Capture the cell that displays the provided text and extract its (X, Y) central coordinate. 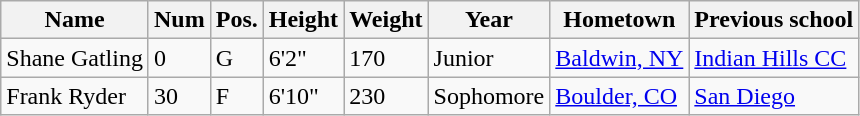
Year (489, 20)
Hometown (620, 20)
Baldwin, NY (620, 58)
Junior (489, 58)
Shane Gatling (75, 58)
F (236, 96)
Weight (386, 20)
Name (75, 20)
Frank Ryder (75, 96)
Sophomore (489, 96)
Previous school (774, 20)
230 (386, 96)
0 (179, 58)
G (236, 58)
170 (386, 58)
Indian Hills CC (774, 58)
Num (179, 20)
30 (179, 96)
6'2" (303, 58)
San Diego (774, 96)
6'10" (303, 96)
Height (303, 20)
Pos. (236, 20)
Boulder, CO (620, 96)
